Extract the (x, y) coordinate from the center of the cell holding the provided text.  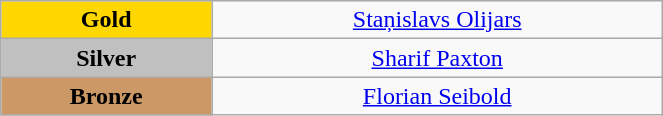
Florian Seibold (438, 96)
Gold (106, 20)
Bronze (106, 96)
Staņislavs Olijars (438, 20)
Sharif Paxton (438, 58)
Silver (106, 58)
